Scan for the cell matching the given text and deliver its (x, y) coordinate at center. 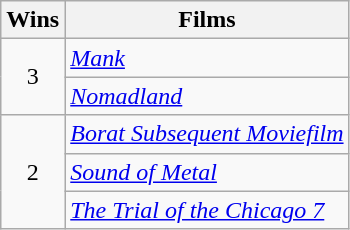
Nomadland (207, 96)
The Trial of the Chicago 7 (207, 210)
Borat Subsequent Moviefilm (207, 134)
Wins (33, 20)
Mank (207, 58)
Films (207, 20)
3 (33, 77)
2 (33, 172)
Sound of Metal (207, 172)
